Find where the given text appears and provide that cell's center as [X, Y] coordinate. 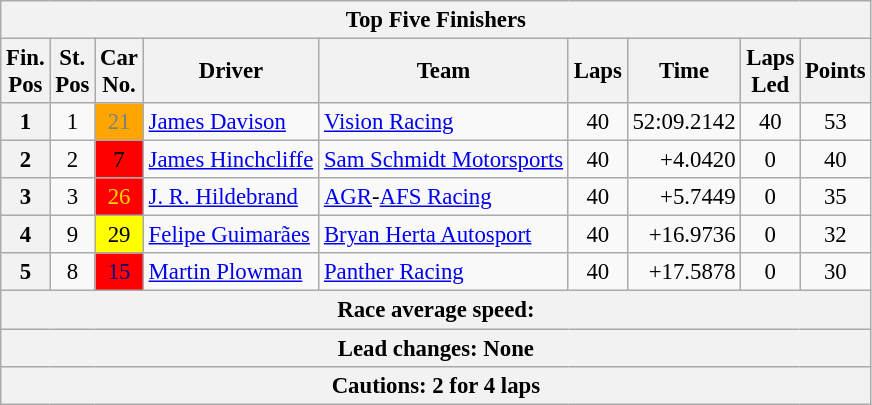
7 [120, 160]
Race average speed: [436, 310]
Cautions: 2 for 4 laps [436, 385]
St.Pos [72, 72]
Sam Schmidt Motorsports [444, 160]
35 [836, 197]
Fin.Pos [26, 72]
Points [836, 72]
8 [72, 273]
AGR-AFS Racing [444, 197]
5 [26, 273]
4 [26, 235]
James Hinchcliffe [230, 160]
53 [836, 122]
+5.7449 [684, 197]
Vision Racing [444, 122]
15 [120, 273]
9 [72, 235]
21 [120, 122]
29 [120, 235]
LapsLed [770, 72]
J. R. Hildebrand [230, 197]
+4.0420 [684, 160]
+17.5878 [684, 273]
+16.9736 [684, 235]
Panther Racing [444, 273]
Felipe Guimarães [230, 235]
26 [120, 197]
Martin Plowman [230, 273]
Driver [230, 72]
CarNo. [120, 72]
32 [836, 235]
James Davison [230, 122]
Laps [598, 72]
Team [444, 72]
Time [684, 72]
Lead changes: None [436, 348]
52:09.2142 [684, 122]
Bryan Herta Autosport [444, 235]
30 [836, 273]
Top Five Finishers [436, 20]
